Output the (X, Y) coordinate of the center of the cell containing the given text.  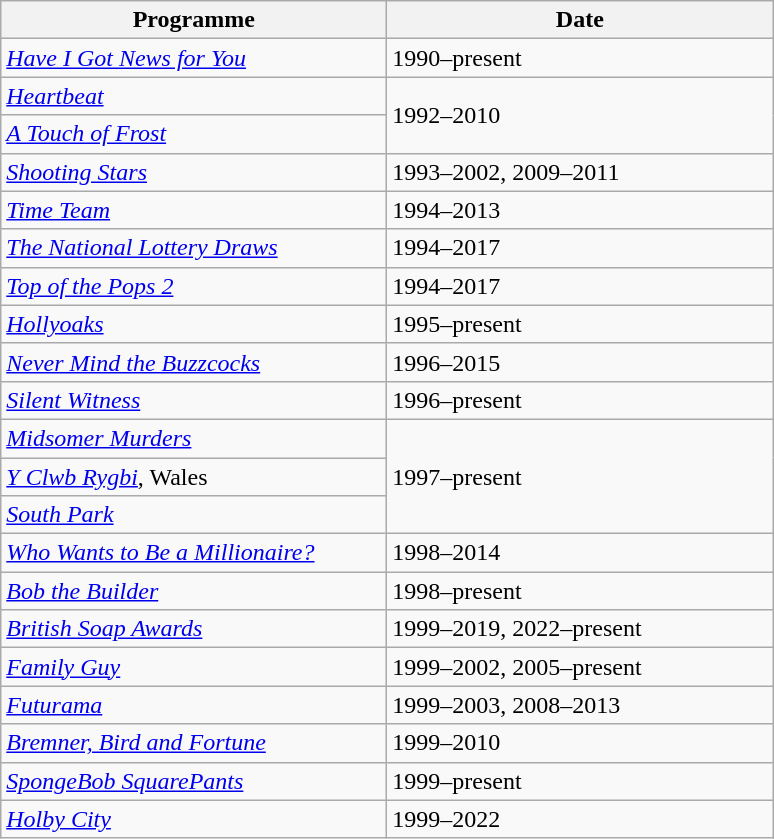
Y Clwb Rygbi, Wales (194, 477)
Hollyoaks (194, 324)
1999–2003, 2008–2013 (580, 705)
Who Wants to Be a Millionaire? (194, 553)
1996–present (580, 400)
1996–2015 (580, 362)
Silent Witness (194, 400)
Holby City (194, 819)
1998–2014 (580, 553)
Top of the Pops 2 (194, 286)
1994–2013 (580, 210)
1990–present (580, 58)
Have I Got News for You (194, 58)
Bob the Builder (194, 591)
Programme (194, 20)
South Park (194, 515)
1999–2010 (580, 743)
Shooting Stars (194, 172)
1992–2010 (580, 115)
Time Team (194, 210)
1999–2002, 2005–present (580, 667)
Midsomer Murders (194, 438)
A Touch of Frost (194, 134)
1993–2002, 2009–2011 (580, 172)
1999–2022 (580, 819)
1999–2019, 2022–present (580, 629)
Never Mind the Buzzcocks (194, 362)
Futurama (194, 705)
Family Guy (194, 667)
Date (580, 20)
1997–present (580, 476)
1998–present (580, 591)
1999–present (580, 781)
SpongeBob SquarePants (194, 781)
British Soap Awards (194, 629)
Heartbeat (194, 96)
1995–present (580, 324)
The National Lottery Draws (194, 248)
Bremner, Bird and Fortune (194, 743)
